Capture the cell that displays the provided text and extract its (x, y) central coordinate. 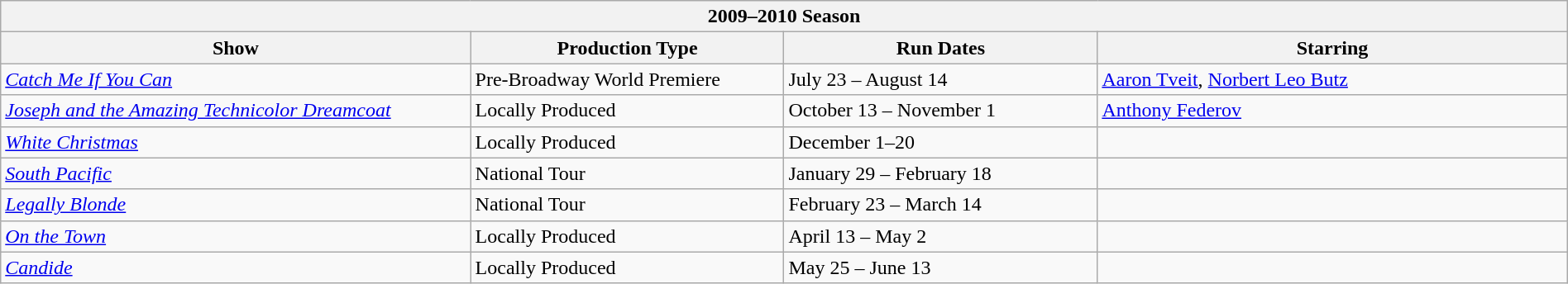
Legally Blonde (236, 205)
On the Town (236, 236)
July 23 – August 14 (941, 79)
May 25 – June 13 (941, 267)
White Christmas (236, 142)
Candide (236, 267)
Starring (1332, 48)
Aaron Tveit, Norbert Leo Butz (1332, 79)
Catch Me If You Can (236, 79)
October 13 – November 1 (941, 111)
Show (236, 48)
January 29 – February 18 (941, 173)
Anthony Federov (1332, 111)
2009–2010 Season (784, 17)
December 1–20 (941, 142)
February 23 – March 14 (941, 205)
Production Type (627, 48)
South Pacific (236, 173)
Run Dates (941, 48)
Joseph and the Amazing Technicolor Dreamcoat (236, 111)
April 13 – May 2 (941, 236)
Pre-Broadway World Premiere (627, 79)
